For the text-containing cell, return its midpoint in (X, Y) coordinate format. 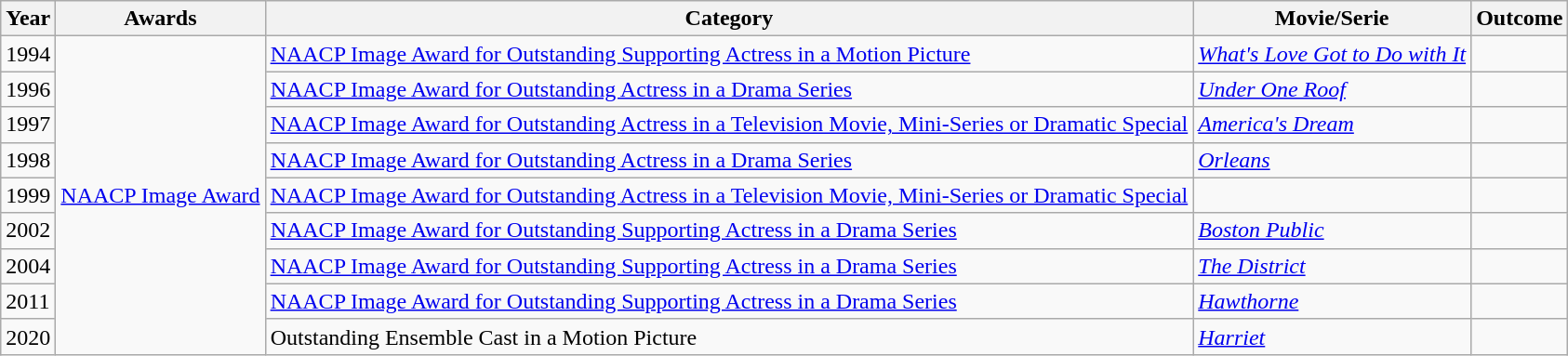
America's Dream (1332, 125)
The District (1332, 266)
What's Love Got to Do with It (1332, 54)
1998 (28, 160)
Hawthorne (1332, 301)
Awards (160, 19)
1996 (28, 89)
Outcome (1520, 19)
NAACP Image Award (160, 195)
2002 (28, 231)
Under One Roof (1332, 89)
Harriet (1332, 336)
Category (729, 19)
2011 (28, 301)
2020 (28, 336)
1999 (28, 195)
1997 (28, 125)
Boston Public (1332, 231)
Movie/Serie (1332, 19)
2004 (28, 266)
Outstanding Ensemble Cast in a Motion Picture (729, 336)
Orleans (1332, 160)
1994 (28, 54)
Year (28, 19)
NAACP Image Award for Outstanding Supporting Actress in a Motion Picture (729, 54)
